Locate the cell with the specified text and output its [x, y] center coordinate. 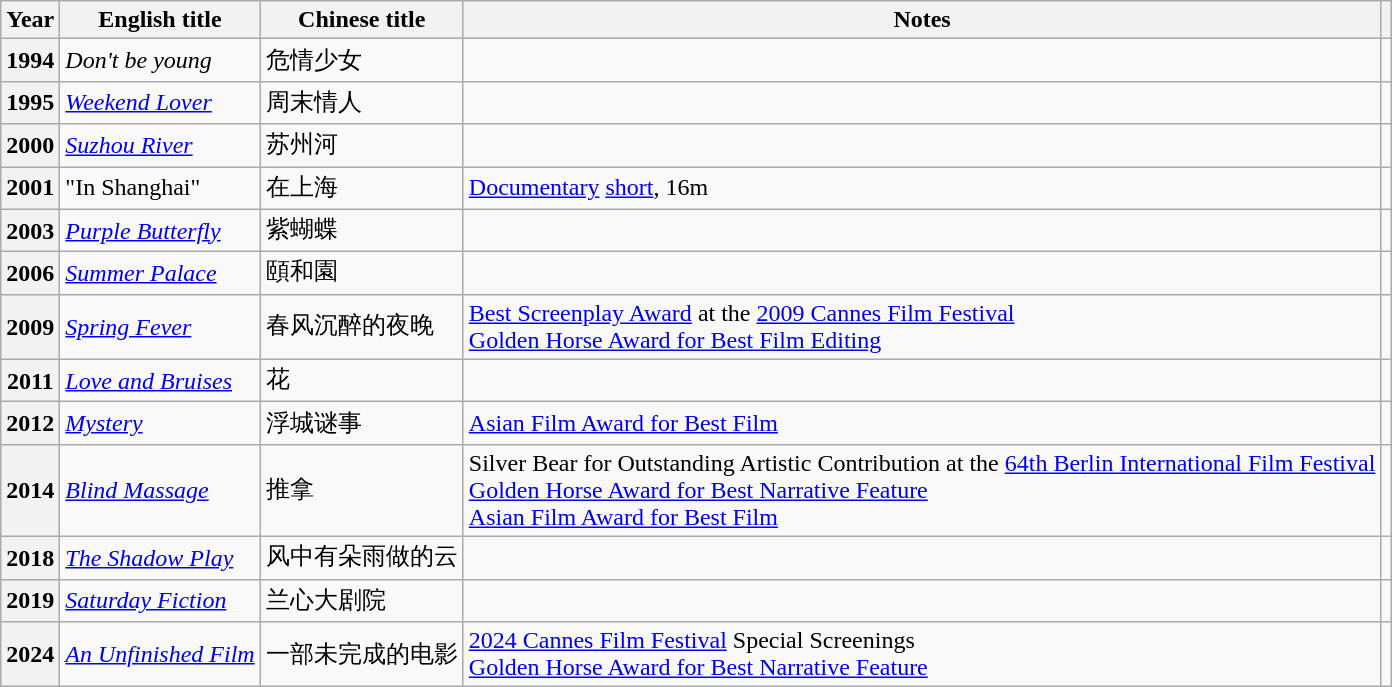
2014 [30, 490]
Blind Massage [160, 490]
Purple Butterfly [160, 230]
2011 [30, 380]
"In Shanghai" [160, 188]
风中有朵雨做的云 [362, 558]
兰心大剧院 [362, 600]
Summer Palace [160, 274]
2001 [30, 188]
浮城谜事 [362, 424]
苏州河 [362, 146]
2024 Cannes Film Festival Special ScreeningsGolden Horse Award for Best Narrative Feature [922, 654]
2003 [30, 230]
An Unfinished Film [160, 654]
2006 [30, 274]
Don't be young [160, 60]
Notes [922, 20]
1994 [30, 60]
危情少女 [362, 60]
2024 [30, 654]
2019 [30, 600]
在上海 [362, 188]
Spring Fever [160, 326]
2012 [30, 424]
Love and Bruises [160, 380]
Saturday Fiction [160, 600]
2009 [30, 326]
花 [362, 380]
Chinese title [362, 20]
Mystery [160, 424]
Weekend Lover [160, 102]
周末情人 [362, 102]
春风沉醉的夜晚 [362, 326]
Suzhou River [160, 146]
推拿 [362, 490]
Documentary short, 16m [922, 188]
The Shadow Play [160, 558]
2018 [30, 558]
一部未完成的电影 [362, 654]
English title [160, 20]
Best Screenplay Award at the 2009 Cannes Film FestivalGolden Horse Award for Best Film Editing [922, 326]
Asian Film Award for Best Film [922, 424]
1995 [30, 102]
2000 [30, 146]
Year [30, 20]
頤和園 [362, 274]
紫蝴蝶 [362, 230]
